Search for the cell housing the specified text and yield its [X, Y] center coordinate. 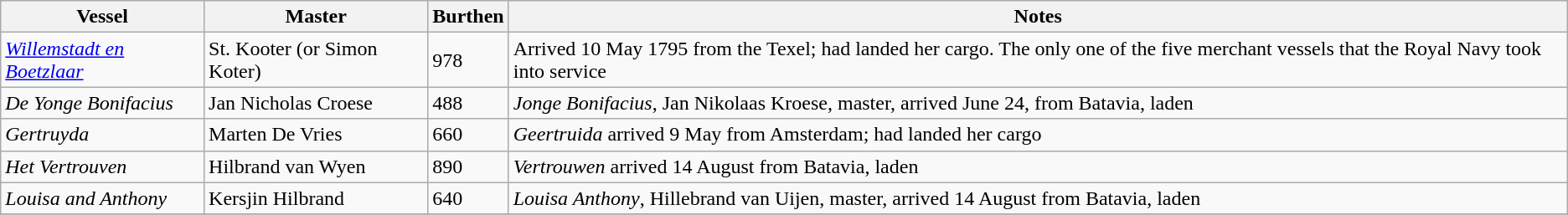
Marten De Vries [317, 135]
De Yonge Bonifacius [102, 103]
Burthen [468, 17]
Jan Nicholas Croese [317, 103]
Willemstadt en Boetzlaar [102, 60]
Jonge Bonifacius, Jan Nikolaas Kroese, master, arrived June 24, from Batavia, laden [1038, 103]
Louisa Anthony, Hillebrand van Uijen, master, arrived 14 August from Batavia, laden [1038, 198]
Gertruyda [102, 135]
660 [468, 135]
Master [317, 17]
978 [468, 60]
640 [468, 198]
488 [468, 103]
Notes [1038, 17]
Geertruida arrived 9 May from Amsterdam; had landed her cargo [1038, 135]
Hilbrand van Wyen [317, 166]
Kersjin Hilbrand [317, 198]
Arrived 10 May 1795 from the Texel; had landed her cargo. The only one of the five merchant vessels that the Royal Navy took into service [1038, 60]
Het Vertrouven [102, 166]
890 [468, 166]
Vertrouwen arrived 14 August from Batavia, laden [1038, 166]
Vessel [102, 17]
Louisa and Anthony [102, 198]
St. Kooter (or Simon Koter) [317, 60]
